Return the [X, Y] coordinate for the center point of the cell that contains the specified text.  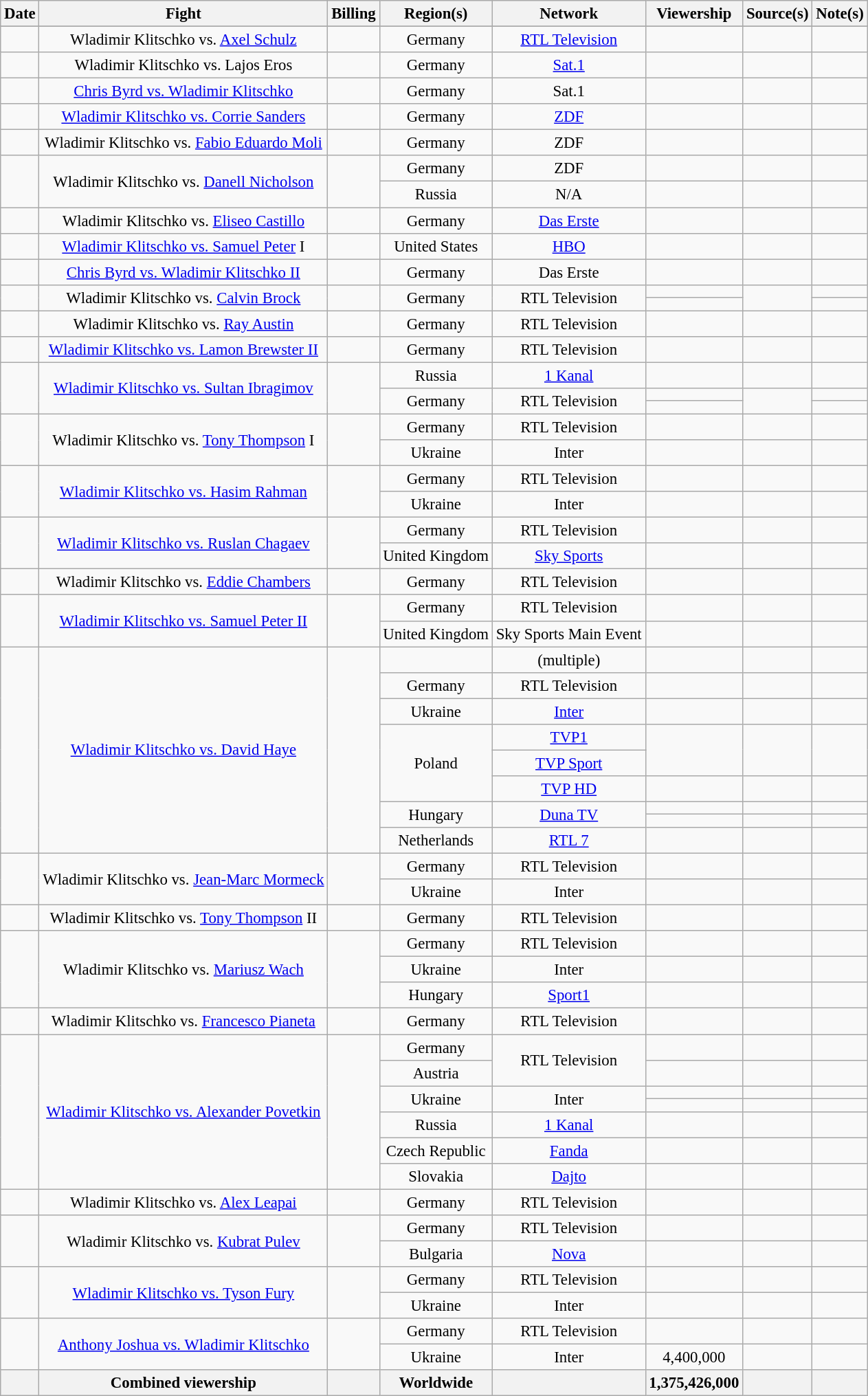
Wladimir Klitschko vs. Tyson Fury [183, 1292]
Wladimir Klitschko vs. Eddie Chambers [183, 582]
Wladimir Klitschko vs. Sultan Ibragimov [183, 388]
Source(s) [778, 14]
Region(s) [436, 14]
TVP Sport [569, 763]
Wladimir Klitschko vs. Ray Austin [183, 324]
Wladimir Klitschko vs. Lamon Brewster II [183, 350]
Viewership [694, 14]
Wladimir Klitschko vs. Eliseo Castillo [183, 221]
Sky Sports Main Event [569, 634]
Wladimir Klitschko vs. Kubrat Pulev [183, 1241]
Wladimir Klitschko vs. Corrie Sanders [183, 117]
Wladimir Klitschko vs. Calvin Brock [183, 298]
Wladimir Klitschko vs. Ruslan Chagaev [183, 543]
Chris Byrd vs. Wladimir Klitschko [183, 91]
Austria [436, 1073]
Billing [353, 14]
Dajto [569, 1177]
Netherlands [436, 841]
Wladimir Klitschko vs. Samuel Peter I [183, 246]
Wladimir Klitschko vs. Axel Schulz [183, 40]
Nova [569, 1254]
Chris Byrd vs. Wladimir Klitschko II [183, 272]
Wladimir Klitschko vs. Francesco Pianeta [183, 1021]
Wladimir Klitschko vs. Alexander Povetkin [183, 1112]
Note(s) [840, 14]
N/A [569, 195]
Anthony Joshua vs. Wladimir Klitschko [183, 1344]
Wladimir Klitschko vs. Jean-Marc Mormeck [183, 880]
Fanda [569, 1151]
Sky Sports [569, 556]
Poland [436, 763]
United States [436, 246]
Wladimir Klitschko vs. Danell Nicholson [183, 181]
(multiple) [569, 660]
Wladimir Klitschko vs. Fabio Eduardo Moli [183, 143]
TVP1 [569, 738]
TVP HD [569, 789]
Date [20, 14]
Slovakia [436, 1177]
Wladimir Klitschko vs. David Haye [183, 751]
Wladimir Klitschko vs. Alex Leapai [183, 1202]
Wladimir Klitschko vs. Mariusz Wach [183, 969]
Fight [183, 14]
Wladimir Klitschko vs. Tony Thompson II [183, 918]
4,400,000 [694, 1358]
1,375,426,000 [694, 1383]
Duna TV [569, 815]
Bulgaria [436, 1254]
Wladimir Klitschko vs. Tony Thompson I [183, 440]
Sport1 [569, 996]
Wladimir Klitschko vs. Lajos Eros [183, 65]
Worldwide [436, 1383]
HBO [569, 246]
Wladimir Klitschko vs. Hasim Rahman [183, 492]
Wladimir Klitschko vs. Samuel Peter II [183, 621]
Czech Republic [436, 1151]
RTL 7 [569, 841]
Combined viewership [183, 1383]
Network [569, 14]
